Return the (X, Y) coordinate for the center point of the cell that contains the specified text.  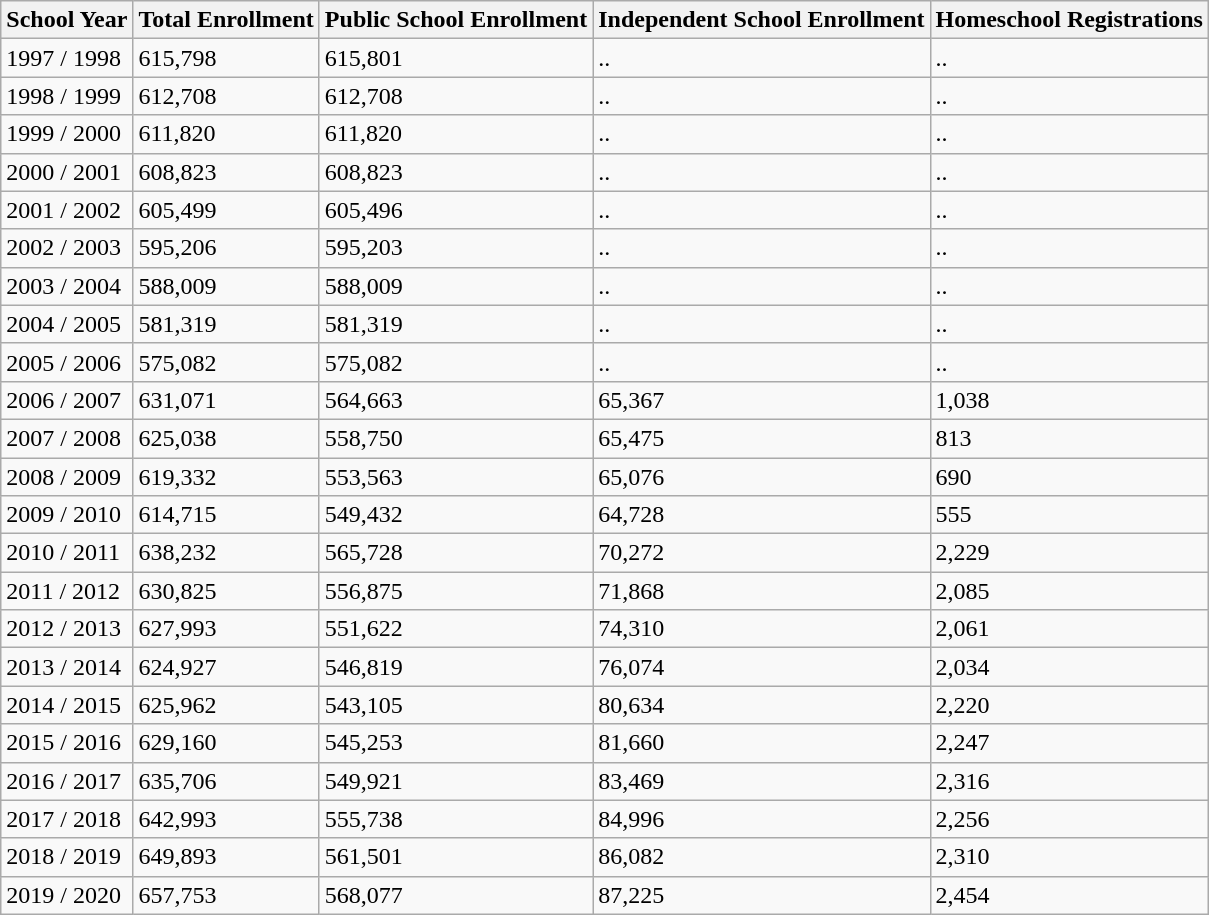
Independent School Enrollment (762, 20)
2,229 (1069, 553)
549,921 (456, 781)
595,206 (226, 248)
80,634 (762, 705)
Total Enrollment (226, 20)
Public School Enrollment (456, 20)
605,496 (456, 210)
2017 / 2018 (67, 819)
642,993 (226, 819)
551,622 (456, 629)
65,367 (762, 400)
813 (1069, 438)
83,469 (762, 781)
64,728 (762, 515)
619,332 (226, 477)
555 (1069, 515)
595,203 (456, 248)
2,085 (1069, 591)
2007 / 2008 (67, 438)
2,220 (1069, 705)
605,499 (226, 210)
2019 / 2020 (67, 895)
2010 / 2011 (67, 553)
625,038 (226, 438)
545,253 (456, 743)
76,074 (762, 667)
1997 / 1998 (67, 58)
2014 / 2015 (67, 705)
2001 / 2002 (67, 210)
84,996 (762, 819)
2018 / 2019 (67, 857)
657,753 (226, 895)
629,160 (226, 743)
549,432 (456, 515)
2011 / 2012 (67, 591)
2004 / 2005 (67, 324)
2,256 (1069, 819)
553,563 (456, 477)
1998 / 1999 (67, 96)
74,310 (762, 629)
556,875 (456, 591)
690 (1069, 477)
555,738 (456, 819)
2000 / 2001 (67, 172)
615,801 (456, 58)
2003 / 2004 (67, 286)
2009 / 2010 (67, 515)
86,082 (762, 857)
2,454 (1069, 895)
81,660 (762, 743)
2,310 (1069, 857)
2,061 (1069, 629)
564,663 (456, 400)
87,225 (762, 895)
2012 / 2013 (67, 629)
631,071 (226, 400)
630,825 (226, 591)
1999 / 2000 (67, 134)
2002 / 2003 (67, 248)
2015 / 2016 (67, 743)
625,962 (226, 705)
70,272 (762, 553)
624,927 (226, 667)
1,038 (1069, 400)
2,316 (1069, 781)
546,819 (456, 667)
2,247 (1069, 743)
558,750 (456, 438)
635,706 (226, 781)
561,501 (456, 857)
638,232 (226, 553)
615,798 (226, 58)
614,715 (226, 515)
568,077 (456, 895)
Homeschool Registrations (1069, 20)
2008 / 2009 (67, 477)
2006 / 2007 (67, 400)
2013 / 2014 (67, 667)
71,868 (762, 591)
School Year (67, 20)
2,034 (1069, 667)
2016 / 2017 (67, 781)
565,728 (456, 553)
627,993 (226, 629)
65,076 (762, 477)
65,475 (762, 438)
2005 / 2006 (67, 362)
649,893 (226, 857)
543,105 (456, 705)
